Return the [x, y] coordinate for the center point of the cell that contains the specified text.  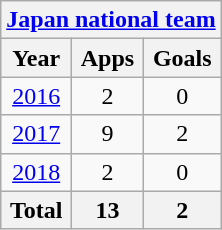
2017 [36, 134]
Total [36, 210]
2016 [36, 96]
Apps [108, 58]
2018 [36, 172]
Year [36, 58]
Goals [182, 58]
9 [108, 134]
Japan national team [111, 20]
13 [108, 210]
